Find where the given text appears and provide that cell's center as (x, y) coordinate. 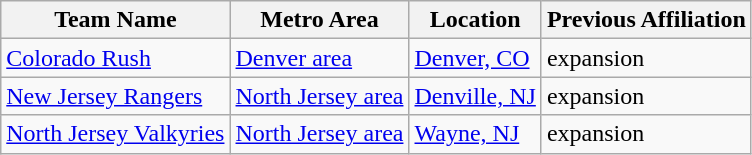
Location (475, 20)
North Jersey Valkyries (116, 134)
Denville, NJ (475, 96)
Team Name (116, 20)
New Jersey Rangers (116, 96)
Colorado Rush (116, 58)
Previous Affiliation (646, 20)
Wayne, NJ (475, 134)
Metro Area (320, 20)
Denver area (320, 58)
Denver, CO (475, 58)
